Provide the (X, Y) coordinate of the cell's center where the given text is located.  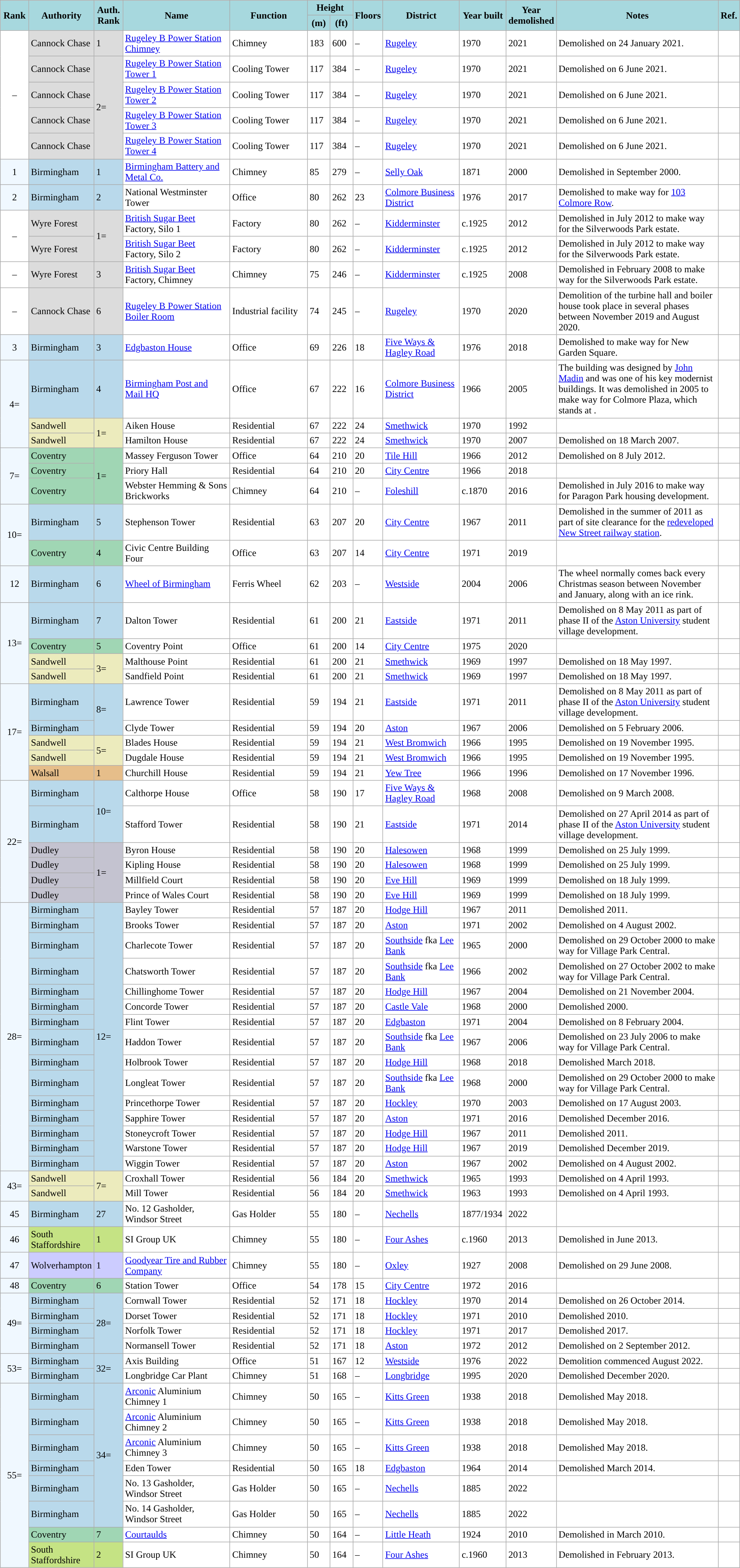
2005 (531, 389)
Eden Tower (176, 1468)
75 (319, 274)
Normansell Tower (176, 1346)
Rugeley B Power Station Tower 3 (176, 120)
2003 (531, 1103)
Norfolk Tower (176, 1331)
Demolished December 2020. (637, 1376)
(ft) (342, 23)
Demolished to make way for 103 Colmore Row. (637, 198)
Byron House (176, 850)
British Sugar Beet Factory, Silo 1 (176, 223)
Demolished in February 2013. (637, 1555)
Rugeley B Power Station Boiler Room (176, 311)
Chillinghome Tower (176, 991)
Concorde Tower (176, 1006)
13= (15, 643)
85 (319, 171)
Dorset Tower (176, 1315)
(m) (319, 23)
Goodyear Tire and Rubber Company (176, 1265)
British Sugar Beet Factory, Chimney (176, 274)
43= (15, 1186)
45 (15, 1214)
Rugeley B Power Station Tower 2 (176, 95)
Demolished 2000. (637, 1006)
1927 (483, 1265)
1877/1934 (483, 1214)
Wolverhampton (62, 1265)
17 (368, 793)
203 (342, 584)
47 (15, 1265)
168 (342, 1376)
Aiken House (176, 426)
Demolished on 26 October 2014. (637, 1300)
Stafford Tower (176, 824)
3= (108, 669)
Lawrence Tower (176, 702)
Demolished on 23 July 2006 to make way for Village Park Central. (637, 1042)
55= (15, 1476)
1975 (483, 646)
54 (319, 1285)
2007 (531, 441)
Demolished 2017. (637, 1331)
183 (319, 43)
Wheel of Birmingham (176, 584)
Demolished on 8 February 2004. (637, 1021)
Demolished on 29 June 2008. (637, 1265)
Floors (368, 15)
Sandfield Point (176, 676)
279 (342, 171)
Axis Building (176, 1361)
District (421, 15)
Demolished on 17 November 1996. (637, 773)
Stoneycroft Tower (176, 1133)
Auth. Rank (108, 15)
1964 (483, 1468)
8= (108, 709)
Demolished in July 2016 to make way for Paragon Park housing development. (637, 491)
Demolished in the summer of 2011 as part of site clearance for the redeveloped New Street railway station. (637, 522)
69 (319, 348)
Warstone Tower (176, 1148)
Flint Tower (176, 1021)
Walsall (62, 773)
Demolished 2010. (637, 1315)
Croxhall Tower (176, 1178)
Demolished in September 2000. (637, 171)
Tile Hill (421, 456)
4= (15, 404)
Oxley (421, 1265)
Demolished December 2016. (637, 1118)
15 (368, 1285)
Rank (15, 15)
Selly Oak (421, 171)
62 (319, 584)
Rugeley B Power Station Tower 4 (176, 146)
Longbridge (421, 1376)
1996 (531, 773)
Height (330, 8)
Hamilton House (176, 441)
Notes (637, 15)
Clyde Tower (176, 727)
48 (15, 1285)
226 (342, 348)
Blades House (176, 743)
Priory Hall (176, 471)
246 (342, 274)
Bayley Tower (176, 910)
Demolished in February 2008 to make way for the Silverwoods Park estate. (637, 274)
17= (15, 732)
Year demolished (531, 15)
Millfield Court (176, 880)
53= (15, 1368)
16 (368, 389)
The wheel normally comes back every Christmas season between November and January, along with an ice rink. (637, 584)
Demolition commenced August 2022. (637, 1361)
British Sugar Beet Factory, Silo 2 (176, 249)
5= (108, 750)
245 (342, 311)
Demolished on 27 October 2002 to make way for Village Park Central. (637, 971)
1871 (483, 171)
Demolished on 18 March 2007. (637, 441)
Webster Hemming & Sons Brickworks (176, 491)
Demolished December 2019. (637, 1148)
Ferris Wheel (269, 584)
Longleat Tower (176, 1083)
49= (15, 1323)
No. 14 Gasholder, Windsor Street (176, 1514)
Name (176, 15)
No. 12 Gasholder, Windsor Street (176, 1214)
Massey Ferguson Tower (176, 456)
Courtaulds (176, 1534)
Castle Vale (421, 1006)
No. 13 Gasholder, Windsor Street (176, 1488)
Authority (62, 15)
Haddon Tower (176, 1042)
167 (342, 1361)
Cornwall Tower (176, 1300)
Demolished on 17 August 2003. (637, 1103)
Prince of Wales Court (176, 895)
Stephenson Tower (176, 522)
600 (342, 43)
Demolished on 21 November 2004. (637, 991)
Longbridge Car Plant (176, 1376)
Arconic Aluminium Chimney 3 (176, 1448)
1992 (531, 426)
c.1870 (483, 491)
Function (269, 15)
Station Tower (176, 1285)
Demolished on 8 July 2012. (637, 456)
Demolished in June 2013. (637, 1239)
Rugeley B Power Station Tower 1 (176, 69)
Princethorpe Tower (176, 1103)
27 (108, 1214)
Year built (483, 15)
National Westminster Tower (176, 198)
Demolished March 2018. (637, 1063)
Demolished on 9 March 2008. (637, 793)
Ref. (729, 15)
74 (319, 311)
Demolished on 5 February 2006. (637, 727)
Little Heath (421, 1534)
Churchill House (176, 773)
Dalton Tower (176, 620)
Dugdale House (176, 758)
Industrial facility (269, 311)
Demolished in March 2010. (637, 1534)
Wiggin Tower (176, 1163)
Malthouse Point (176, 661)
Charlecote Tower (176, 945)
Birmingham Battery and Metal Co. (176, 171)
32= (108, 1368)
Birmingham Post and Mail HQ (176, 389)
Yew Tree (421, 773)
Civic Centre Building Four (176, 553)
Arconic Aluminium Chimney 2 (176, 1422)
23 (368, 198)
Demolished to make way for New Garden Square. (637, 348)
Demolished March 2014. (637, 1468)
Kipling House (176, 865)
2= (108, 107)
Demolition of the turbine hall and boiler house took place in several phases between November 2019 and August 2020. (637, 311)
Mill Tower (176, 1193)
Rugeley B Power Station Chimney (176, 43)
Calthorpe House (176, 793)
1963 (483, 1193)
Demolished on 2 September 2012. (637, 1346)
46 (15, 1239)
Edgbaston House (176, 348)
22= (15, 842)
34= (108, 1455)
Demolished on 27 April 2014 as part of phase II of the Aston University student village development. (637, 824)
Holbrook Tower (176, 1063)
Brooks Tower (176, 925)
178 (342, 1285)
12= (108, 1037)
Coventry Point (176, 646)
Arconic Aluminium Chimney 1 (176, 1396)
Demolished on 24 January 2021. (637, 43)
Chatsworth Tower (176, 971)
Sapphire Tower (176, 1118)
Foleshill (421, 491)
1924 (483, 1534)
